Capture the cell that displays the provided text and extract its [x, y] central coordinate. 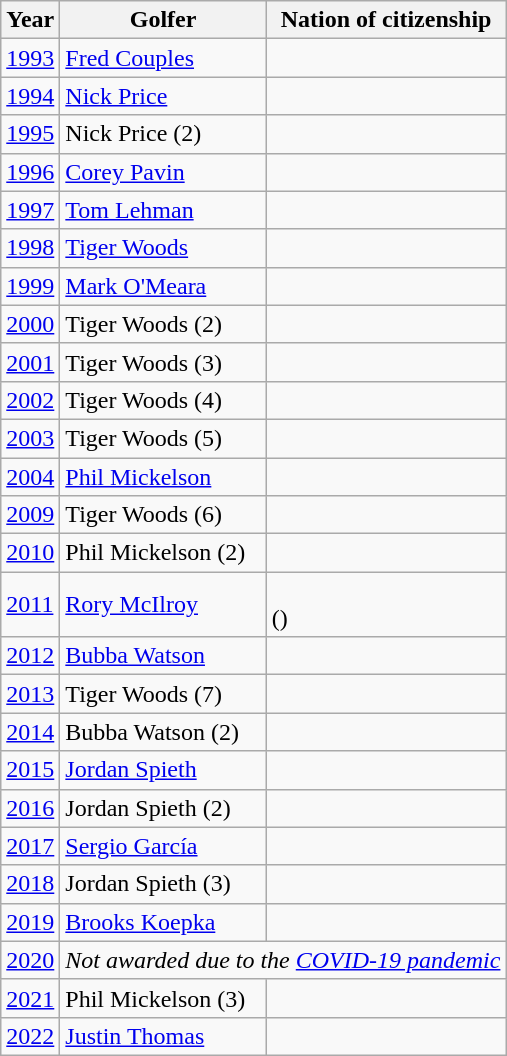
Phil Mickelson (3) [163, 998]
Tiger Woods (7) [163, 694]
Mark O'Meara [163, 286]
2003 [30, 438]
2011 [30, 604]
Brooks Koepka [163, 922]
2000 [30, 324]
1999 [30, 286]
1993 [30, 58]
Year [30, 20]
Jordan Spieth [163, 770]
2001 [30, 362]
2014 [30, 732]
2022 [30, 1036]
2017 [30, 846]
2020 [30, 960]
Tom Lehman [163, 210]
Bubba Watson (2) [163, 732]
Corey Pavin [163, 172]
1998 [30, 248]
2009 [30, 515]
2021 [30, 998]
1996 [30, 172]
Rory McIlroy [163, 604]
Tiger Woods (5) [163, 438]
Tiger Woods (4) [163, 400]
Tiger Woods (6) [163, 515]
Sergio García [163, 846]
2015 [30, 770]
1997 [30, 210]
Phil Mickelson [163, 477]
2004 [30, 477]
() [386, 604]
Bubba Watson [163, 656]
2016 [30, 808]
Nick Price (2) [163, 134]
2018 [30, 884]
1995 [30, 134]
2019 [30, 922]
1994 [30, 96]
Phil Mickelson (2) [163, 553]
Nation of citizenship [386, 20]
Fred Couples [163, 58]
Justin Thomas [163, 1036]
Jordan Spieth (2) [163, 808]
Tiger Woods (3) [163, 362]
Not awarded due to the COVID-19 pandemic [283, 960]
2002 [30, 400]
Jordan Spieth (3) [163, 884]
Tiger Woods (2) [163, 324]
2013 [30, 694]
Golfer [163, 20]
Nick Price [163, 96]
2012 [30, 656]
2010 [30, 553]
Tiger Woods [163, 248]
